Output the [X, Y] coordinate of the center of the cell containing the given text.  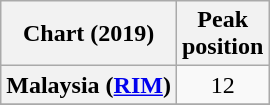
Malaysia (RIM) [89, 85]
12 [222, 85]
Chart (2019) [89, 34]
Peakposition [222, 34]
